Identify which cell holds the provided text, then report its (X, Y) central coordinate. 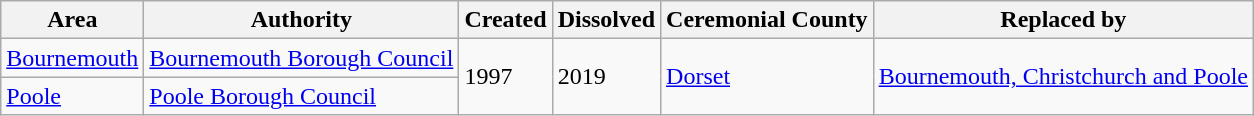
Dissolved (606, 20)
Bournemouth (72, 58)
2019 (606, 77)
Authority (302, 20)
Bournemouth, Christchurch and Poole (1063, 77)
Dorset (768, 77)
Ceremonial County (768, 20)
1997 (506, 77)
Replaced by (1063, 20)
Area (72, 20)
Poole (72, 96)
Poole Borough Council (302, 96)
Bournemouth Borough Council (302, 58)
Created (506, 20)
